From the cell containing the given text, extract its center point as [x, y] coordinate. 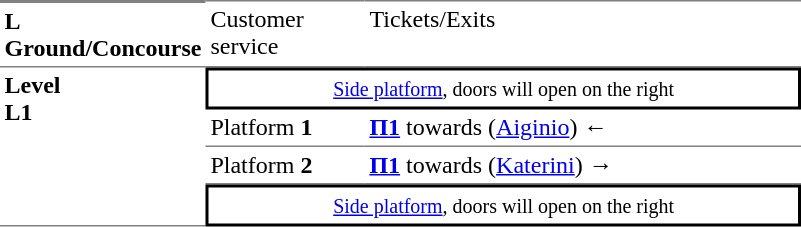
Customer service [286, 34]
Platform 1 [286, 129]
LGround/Concourse [103, 34]
Tickets/Exits [583, 34]
Π1 towards (Aiginio) ← [583, 129]
Platform 2 [286, 166]
LevelL1 [103, 148]
Π1 towards (Katerini) → [583, 166]
